Search for the cell housing the specified text and yield its (X, Y) center coordinate. 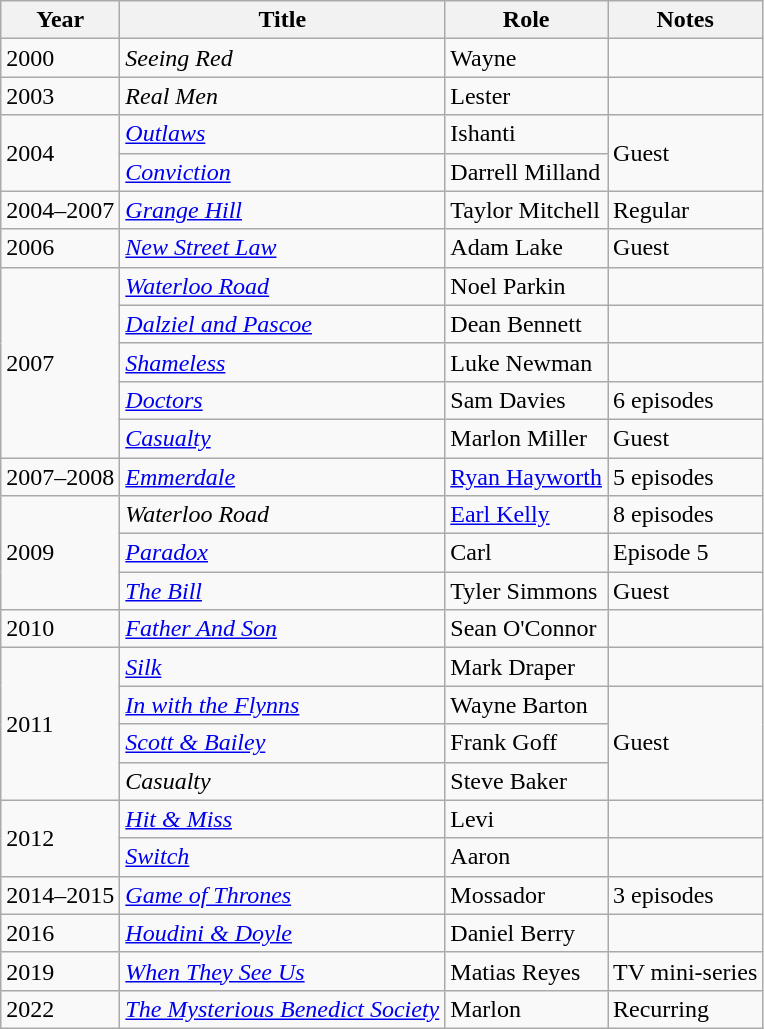
2006 (60, 248)
TV mini-series (686, 971)
Recurring (686, 1009)
2000 (60, 58)
3 episodes (686, 895)
Dalziel and Pascoe (282, 324)
Episode 5 (686, 553)
Tyler Simmons (526, 591)
The Bill (282, 591)
Year (60, 20)
Outlaws (282, 134)
2009 (60, 553)
Regular (686, 210)
When They See Us (282, 971)
Seeing Red (282, 58)
Notes (686, 20)
In with the Flynns (282, 705)
2012 (60, 838)
Hit & Miss (282, 819)
5 episodes (686, 477)
Emmerdale (282, 477)
Steve Baker (526, 781)
6 episodes (686, 400)
The Mysterious Benedict Society (282, 1009)
Shameless (282, 362)
Role (526, 20)
Matias Reyes (526, 971)
Houdini & Doyle (282, 933)
Ryan Hayworth (526, 477)
Marlon (526, 1009)
8 episodes (686, 515)
Sean O'Connor (526, 629)
Daniel Berry (526, 933)
Wayne Barton (526, 705)
Paradox (282, 553)
2011 (60, 724)
Aaron (526, 857)
Taylor Mitchell (526, 210)
Earl Kelly (526, 515)
Grange Hill (282, 210)
Noel Parkin (526, 286)
2014–2015 (60, 895)
Conviction (282, 172)
Title (282, 20)
Luke Newman (526, 362)
2004–2007 (60, 210)
Adam Lake (526, 248)
Mossador (526, 895)
Ishanti (526, 134)
2019 (60, 971)
Father And Son (282, 629)
Frank Goff (526, 743)
Sam Davies (526, 400)
2007 (60, 362)
New Street Law (282, 248)
Silk (282, 667)
Real Men (282, 96)
Lester (526, 96)
Doctors (282, 400)
2003 (60, 96)
Game of Thrones (282, 895)
2007–2008 (60, 477)
Dean Bennett (526, 324)
2022 (60, 1009)
Darrell Milland (526, 172)
Marlon Miller (526, 438)
2010 (60, 629)
Scott & Bailey (282, 743)
Mark Draper (526, 667)
2016 (60, 933)
Carl (526, 553)
Levi (526, 819)
Switch (282, 857)
Wayne (526, 58)
2004 (60, 153)
